Scan for the cell matching the given text and deliver its [x, y] coordinate at center. 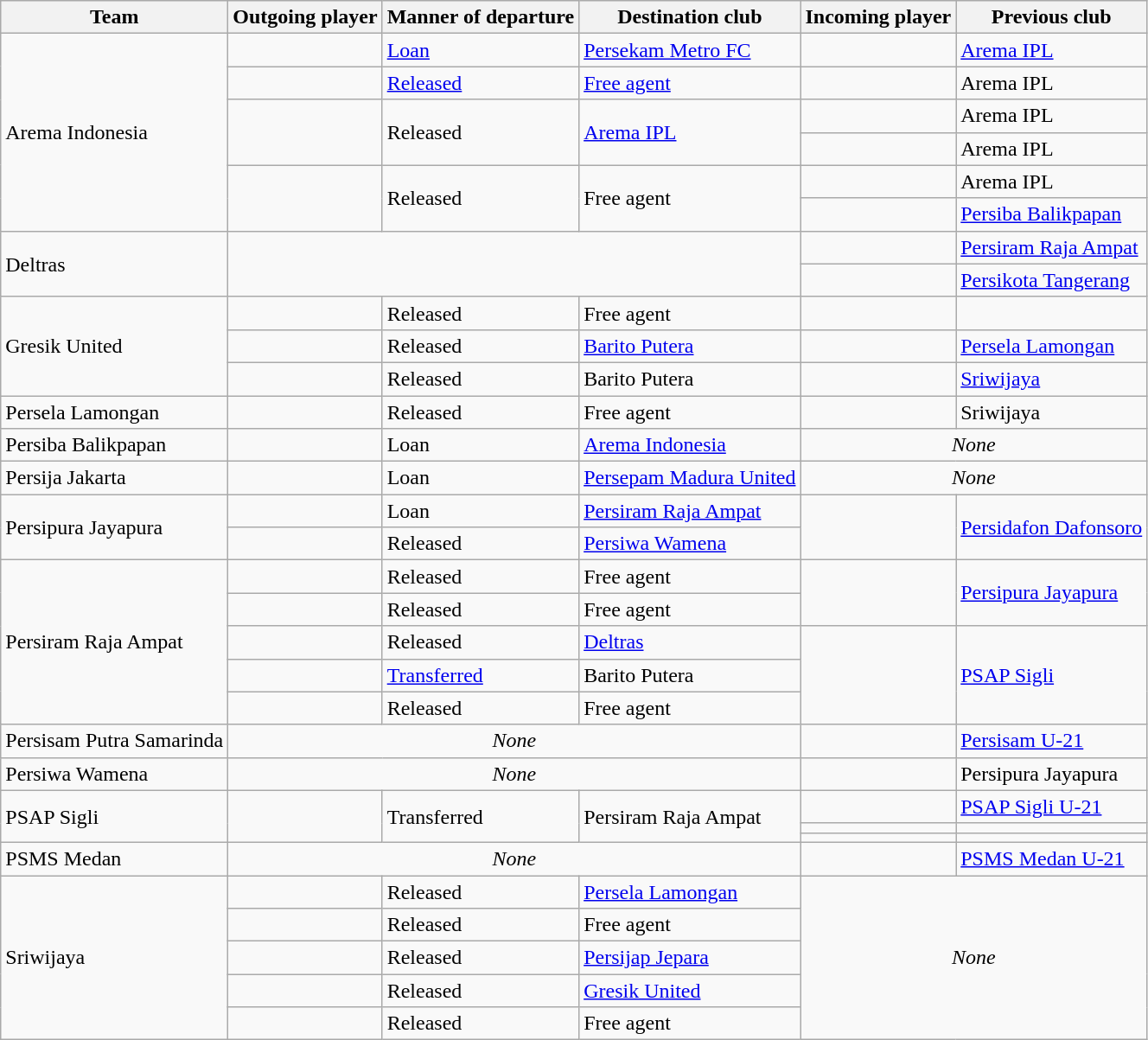
Previous club [1051, 17]
PSAP Sigli U-21 [1051, 807]
Team [114, 17]
Persepam Madura United [690, 478]
PSMS Medan U-21 [1051, 858]
Persidafon Dafonsoro [1051, 527]
Manner of departure [481, 17]
PSMS Medan [114, 858]
Persisam Putra Samarinda [114, 741]
Destination club [690, 17]
Persija Jakarta [114, 478]
Persisam U-21 [1051, 741]
Incoming player [878, 17]
Persekam Metro FC [690, 50]
Persijap Jepara [690, 958]
Persikota Tangerang [1051, 280]
Outgoing player [305, 17]
